Capture the cell that displays the provided text and extract its (X, Y) central coordinate. 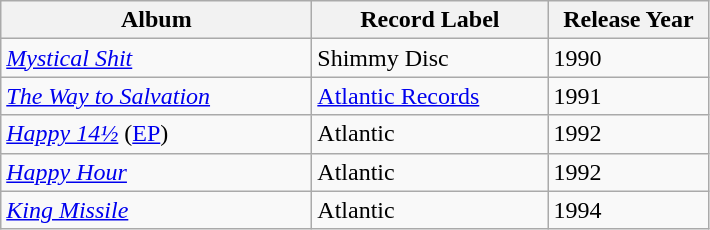
Atlantic Records (430, 96)
Record Label (430, 20)
Release Year (628, 20)
Album (156, 20)
1994 (628, 210)
Mystical Shit (156, 58)
Shimmy Disc (430, 58)
Happy 14½ (EP) (156, 134)
King Missile (156, 210)
Happy Hour (156, 172)
The Way to Salvation (156, 96)
1990 (628, 58)
1991 (628, 96)
